Capture the cell that displays the provided text and extract its [X, Y] central coordinate. 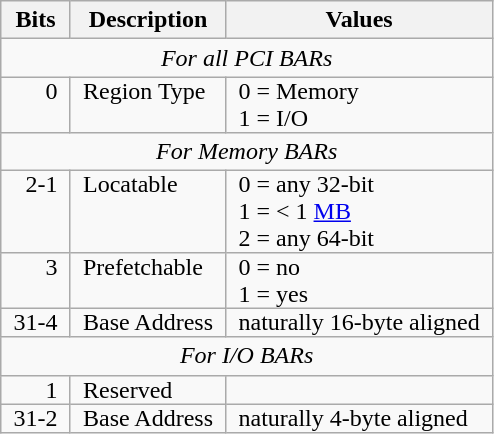
31-4 [36, 322]
0 [36, 105]
Description [148, 20]
0 = any 32-bit1 = < 1 MB2 = any 64-bit [360, 211]
Reserved [148, 389]
Bits [36, 20]
1 [36, 389]
31-2 [36, 418]
Prefetchable [148, 281]
For all PCI BARs [247, 58]
Values [360, 20]
naturally 4-byte aligned [360, 418]
For Memory BARs [247, 151]
Locatable [148, 211]
2-1 [36, 211]
Region Type [148, 105]
For I/O BARs [247, 356]
naturally 16-byte aligned [360, 322]
0 = no1 = yes [360, 281]
3 [36, 281]
0 = Memory1 = I/O [360, 105]
